Find where the given text appears and provide that cell's center as [X, Y] coordinate. 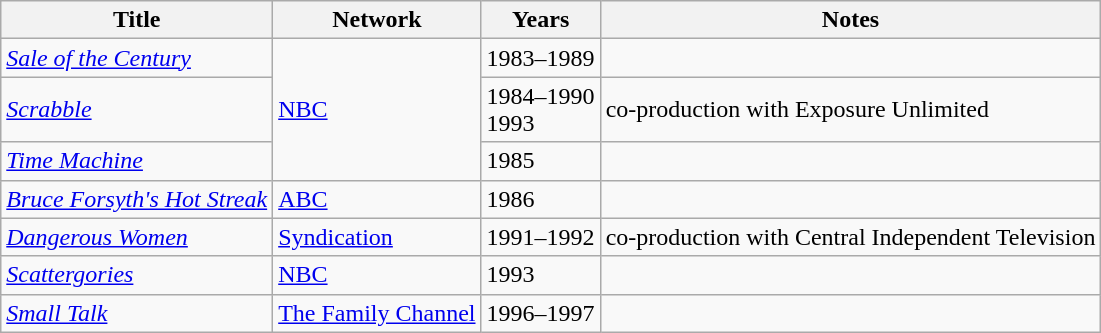
1985 [540, 161]
1996–1997 [540, 313]
1993 [540, 275]
Scattergories [137, 275]
co-production with Exposure Unlimited [850, 110]
Notes [850, 20]
co-production with Central Independent Television [850, 237]
Scrabble [137, 110]
Title [137, 20]
Small Talk [137, 313]
Network [377, 20]
1983–1989 [540, 58]
Bruce Forsyth's Hot Streak [137, 199]
1986 [540, 199]
Time Machine [137, 161]
Syndication [377, 237]
Dangerous Women [137, 237]
1991–1992 [540, 237]
Sale of the Century [137, 58]
Years [540, 20]
ABC [377, 199]
1984–19901993 [540, 110]
The Family Channel [377, 313]
